Scan for the cell matching the given text and deliver its (X, Y) coordinate at center. 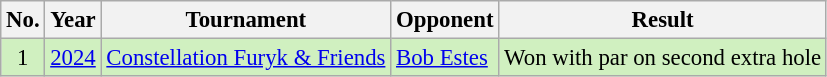
Constellation Furyk & Friends (246, 58)
Won with par on second extra hole (663, 58)
1 (23, 58)
Bob Estes (445, 58)
Year (73, 20)
No. (23, 20)
Opponent (445, 20)
Tournament (246, 20)
2024 (73, 58)
Result (663, 20)
